Pinpoint the cell where the given text exists, returning its (X, Y) midpoint coordinate. 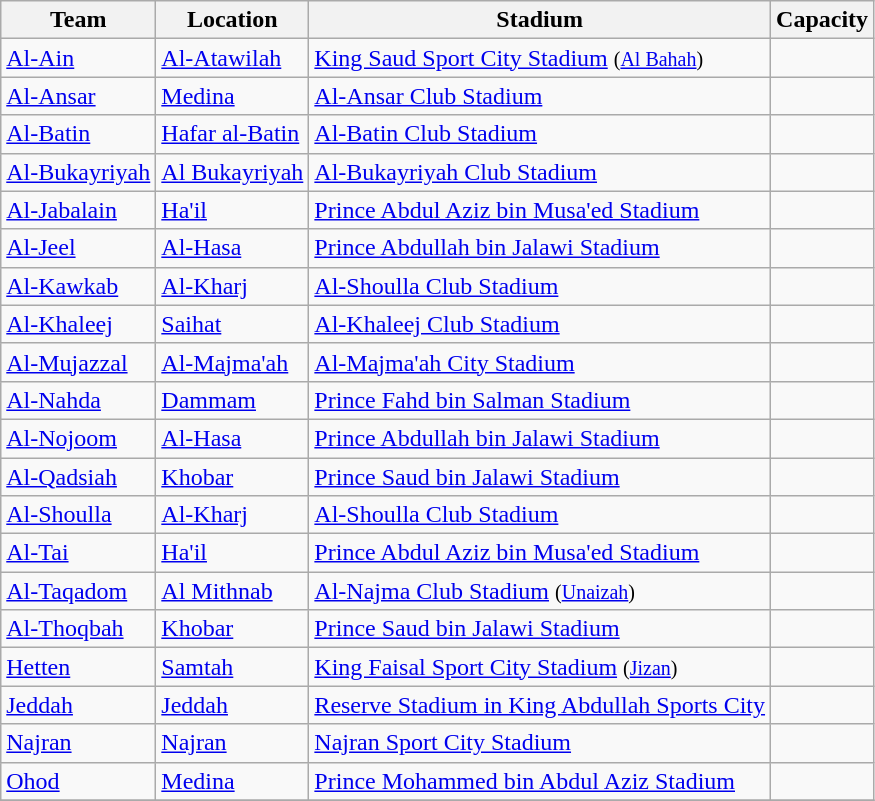
Al-Atawilah (232, 58)
Al-Majma'ah City Stadium (540, 362)
Al Bukayriyah (232, 172)
Prince Mohammed bin Abdul Aziz Stadium (540, 781)
Al-Khaleej (78, 324)
Al-Thoqbah (78, 629)
Al Mithnab (232, 591)
Al-Batin (78, 134)
Al-Ain (78, 58)
Al-Mujazzal (78, 362)
Capacity (822, 20)
Al-Majma'ah (232, 362)
King Saud Sport City Stadium (Al Bahah) (540, 58)
Ohod (78, 781)
Al-Najma Club Stadium (Unaizah) (540, 591)
Samtah (232, 667)
Al-Ansar (78, 96)
Al-Ansar Club Stadium (540, 96)
Location (232, 20)
Al-Khaleej Club Stadium (540, 324)
Dammam (232, 400)
Al-Shoulla (78, 515)
Team (78, 20)
Al-Kawkab (78, 286)
Al-Nahda (78, 400)
Reserve Stadium in King Abdullah Sports City (540, 705)
Prince Fahd bin Salman Stadium (540, 400)
Al-Bukayriyah (78, 172)
Hafar al-Batin (232, 134)
King Faisal Sport City Stadium (Jizan) (540, 667)
Al-Nojoom (78, 438)
Najran Sport City Stadium (540, 743)
Al-Jabalain (78, 210)
Saihat (232, 324)
Al-Jeel (78, 248)
Al-Bukayriyah Club Stadium (540, 172)
Al-Qadsiah (78, 477)
Stadium (540, 20)
Al-Batin Club Stadium (540, 134)
Al-Taqadom (78, 591)
Al-Tai (78, 553)
Hetten (78, 667)
